Return the [X, Y] coordinate for the center point of the cell that contains the specified text.  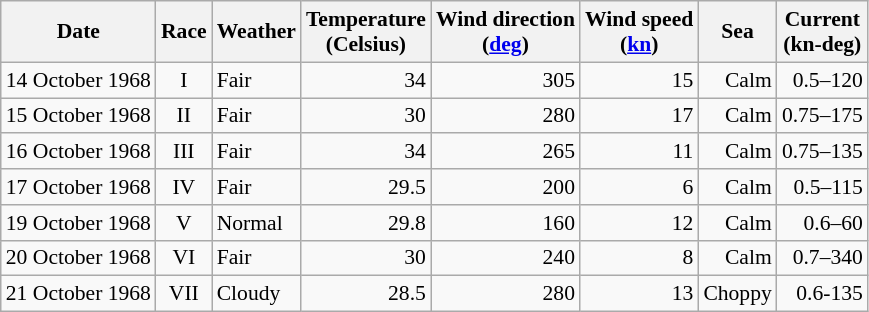
14 October 1968 [78, 80]
29.5 [366, 187]
0.75–175 [822, 116]
VI [184, 258]
11 [639, 152]
0.5–115 [822, 187]
200 [506, 187]
VII [184, 294]
0.75–135 [822, 152]
0.7–340 [822, 258]
29.8 [366, 223]
Weather [256, 32]
Sea [737, 32]
Current(kn-deg) [822, 32]
6 [639, 187]
265 [506, 152]
II [184, 116]
Wind speed(kn) [639, 32]
16 October 1968 [78, 152]
Date [78, 32]
17 [639, 116]
IV [184, 187]
Choppy [737, 294]
28.5 [366, 294]
V [184, 223]
12 [639, 223]
15 October 1968 [78, 116]
15 [639, 80]
Wind direction(deg) [506, 32]
0.6–60 [822, 223]
20 October 1968 [78, 258]
305 [506, 80]
Cloudy [256, 294]
160 [506, 223]
8 [639, 258]
I [184, 80]
13 [639, 294]
Temperature(Celsius) [366, 32]
0.5–120 [822, 80]
Normal [256, 223]
19 October 1968 [78, 223]
240 [506, 258]
0.6-135 [822, 294]
III [184, 152]
Race [184, 32]
21 October 1968 [78, 294]
17 October 1968 [78, 187]
